Detect which cell encompasses the target text, then output its [x, y] center coordinate. 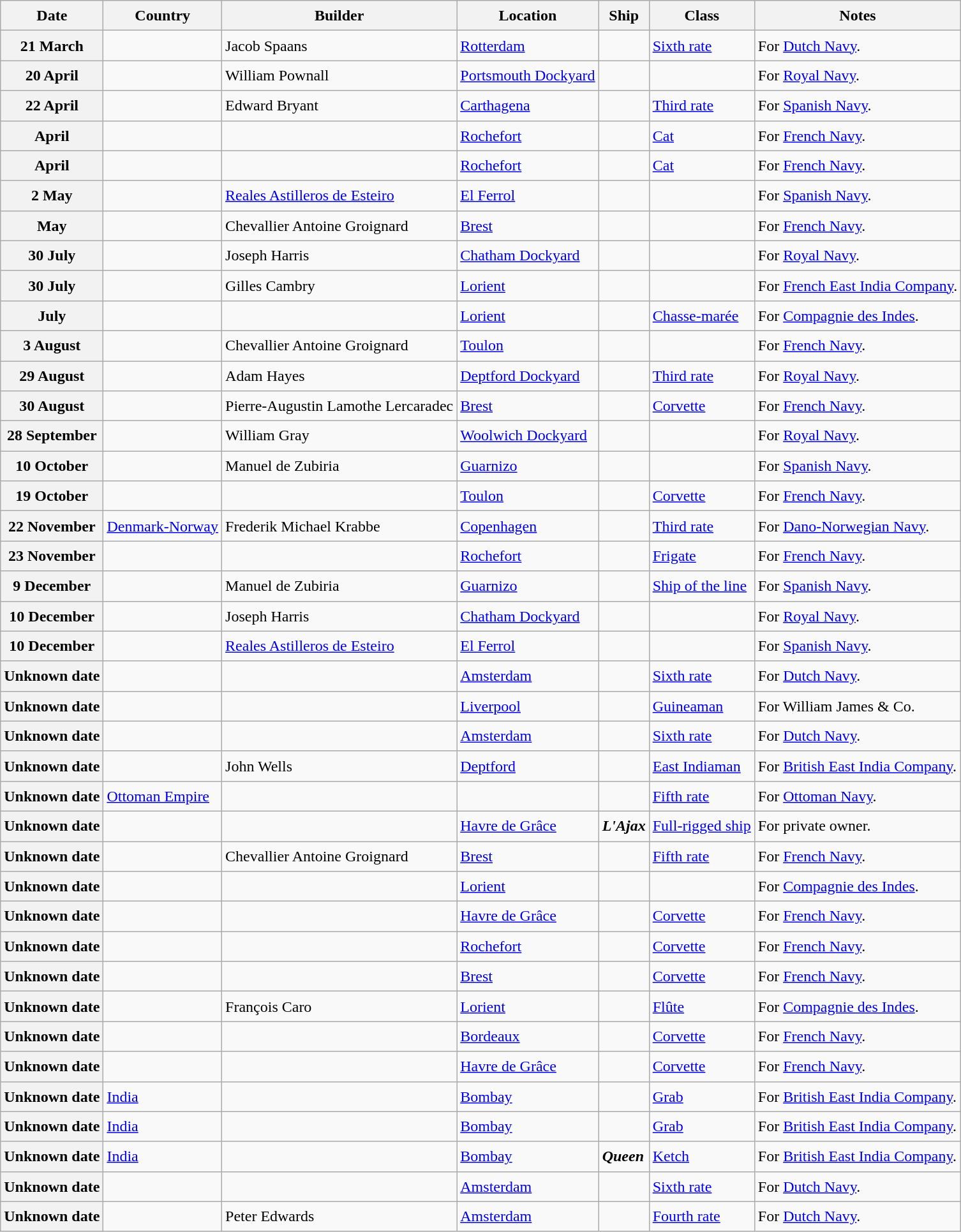
Guineaman [702, 706]
East Indiaman [702, 766]
29 August [52, 376]
Pierre-Augustin Lamothe Lercaradec [339, 406]
For William James & Co. [858, 706]
22 April [52, 106]
Deptford [528, 766]
Flûte [702, 1007]
10 October [52, 466]
Frederik Michael Krabbe [339, 526]
21 March [52, 46]
Country [163, 15]
Date [52, 15]
Adam Hayes [339, 376]
Carthagena [528, 106]
L'Ajax [624, 826]
Ship [624, 15]
John Wells [339, 766]
For Dano-Norwegian Navy. [858, 526]
Portsmouth Dockyard [528, 75]
François Caro [339, 1007]
Gilles Cambry [339, 286]
July [52, 315]
20 April [52, 75]
Liverpool [528, 706]
3 August [52, 346]
Location [528, 15]
For French East India Company. [858, 286]
Frigate [702, 556]
2 May [52, 195]
William Gray [339, 436]
30 August [52, 406]
Edward Bryant [339, 106]
Woolwich Dockyard [528, 436]
Ship of the line [702, 586]
19 October [52, 496]
Notes [858, 15]
Chasse-marée [702, 315]
For private owner. [858, 826]
Class [702, 15]
Builder [339, 15]
Fourth rate [702, 1216]
Denmark-Norway [163, 526]
9 December [52, 586]
Ketch [702, 1156]
Deptford Dockyard [528, 376]
Bordeaux [528, 1036]
Queen [624, 1156]
Full-rigged ship [702, 826]
Rotterdam [528, 46]
Ottoman Empire [163, 796]
For Ottoman Navy. [858, 796]
Peter Edwards [339, 1216]
William Pownall [339, 75]
May [52, 226]
Jacob Spaans [339, 46]
23 November [52, 556]
Copenhagen [528, 526]
28 September [52, 436]
22 November [52, 526]
